Locate the cell with the specified text and output its (x, y) center coordinate. 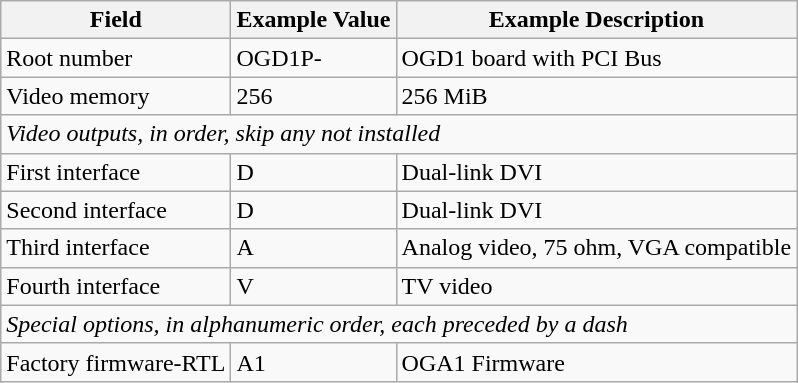
Video outputs, in order, skip any not installed (399, 134)
Example Description (596, 20)
Video memory (116, 96)
Second interface (116, 210)
A (314, 248)
Field (116, 20)
Third interface (116, 248)
Example Value (314, 20)
OGD1 board with PCI Bus (596, 58)
A1 (314, 362)
Special options, in alphanumeric order, each preceded by a dash (399, 324)
Root number (116, 58)
Analog video, 75 ohm, VGA compatible (596, 248)
OGA1 Firmware (596, 362)
First interface (116, 172)
256 (314, 96)
Factory firmware-RTL (116, 362)
TV video (596, 286)
OGD1P- (314, 58)
V (314, 286)
256 MiB (596, 96)
Fourth interface (116, 286)
